Provide the (x, y) coordinate of the cell's center where the given text is located.  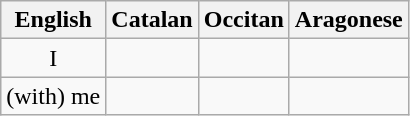
Aragonese (348, 20)
English (54, 20)
I (54, 58)
Occitan (244, 20)
(with) me (54, 96)
Catalan (152, 20)
